Detect which cell encompasses the target text, then output its (x, y) center coordinate. 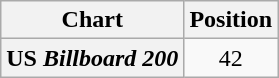
Chart (92, 20)
Position (231, 20)
US Billboard 200 (92, 58)
42 (231, 58)
